For the text-containing cell, return its midpoint in (x, y) coordinate format. 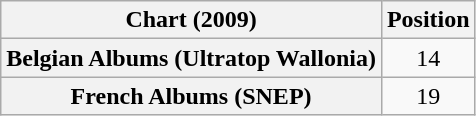
Position (428, 20)
14 (428, 58)
Belgian Albums (Ultratop Wallonia) (192, 58)
19 (428, 96)
Chart (2009) (192, 20)
French Albums (SNEP) (192, 96)
